Determine the (x, y) coordinate at the center of the cell enclosing the given text.  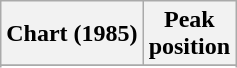
Peakposition (189, 34)
Chart (1985) (72, 34)
